For the text-containing cell, return its midpoint in (X, Y) coordinate format. 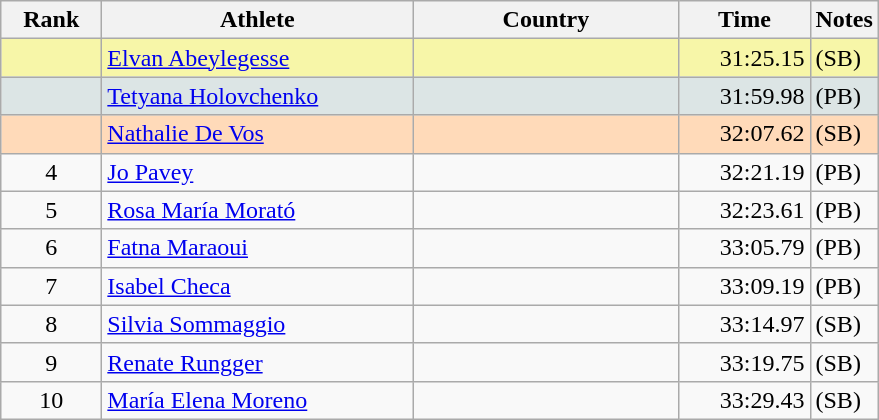
33:05.79 (744, 248)
31:25.15 (744, 58)
Silvia Sommaggio (258, 324)
Elvan Abeylegesse (258, 58)
32:07.62 (744, 134)
Fatna Maraoui (258, 248)
Rank (52, 20)
6 (52, 248)
33:09.19 (744, 286)
Isabel Checa (258, 286)
32:23.61 (744, 210)
Rosa María Morató (258, 210)
María Elena Moreno (258, 400)
33:19.75 (744, 362)
7 (52, 286)
Time (744, 20)
4 (52, 172)
5 (52, 210)
31:59.98 (744, 96)
Jo Pavey (258, 172)
9 (52, 362)
Athlete (258, 20)
10 (52, 400)
8 (52, 324)
Country (546, 20)
Tetyana Holovchenko (258, 96)
Nathalie De Vos (258, 134)
Renate Rungger (258, 362)
33:14.97 (744, 324)
33:29.43 (744, 400)
Notes (844, 20)
32:21.19 (744, 172)
